Output the (X, Y) coordinate of the center of the cell containing the given text.  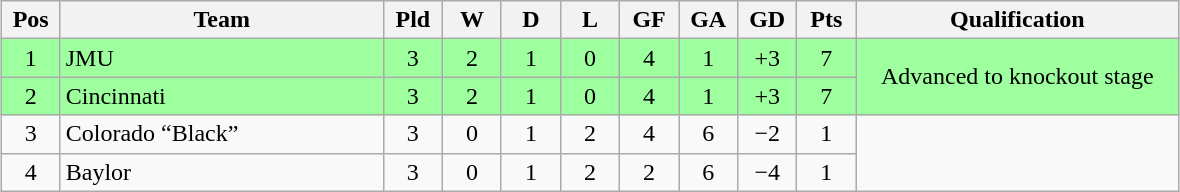
GF (650, 20)
GD (768, 20)
D (530, 20)
−2 (768, 134)
W (472, 20)
−4 (768, 172)
Team (222, 20)
JMU (222, 58)
Pts (826, 20)
L (590, 20)
Cincinnati (222, 96)
Advanced to knockout stage (1018, 77)
Pos (30, 20)
Baylor (222, 172)
Colorado “Black” (222, 134)
Pld (412, 20)
Qualification (1018, 20)
GA (708, 20)
